Scan for the cell matching the given text and deliver its (X, Y) coordinate at center. 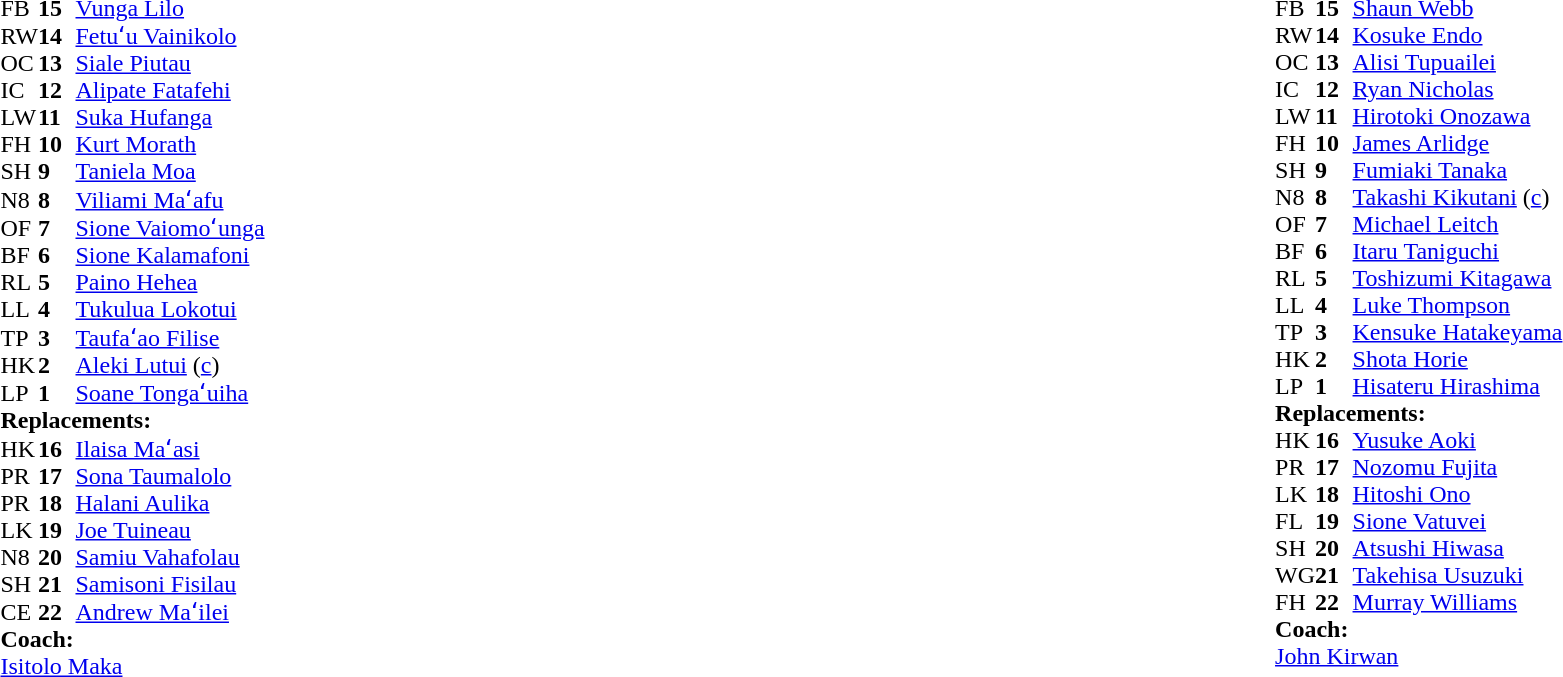
Siale Piutau (170, 64)
Hirotoki Onozawa (1458, 116)
Toshizumi Kitagawa (1458, 278)
Takehisa Usuzuki (1458, 576)
Hitoshi Ono (1458, 494)
Samiu Vahafolau (170, 558)
Suka Hufanga (170, 118)
Atsushi Hiwasa (1458, 548)
Taniela Moa (170, 172)
Michael Leitch (1458, 224)
Fetuʻu Vainikolo (170, 36)
Tukulua Lokotui (170, 310)
Sione Kalamafoni (170, 256)
Sione Vatuvei (1458, 522)
Samisoni Fisilau (170, 584)
Hisateru Hirashima (1458, 386)
Sione Vaiomoʻunga (170, 228)
CE (19, 612)
Shota Horie (1458, 360)
Viliami Maʻafu (170, 199)
Nozomu Fujita (1458, 468)
FL (1295, 522)
Kurt Morath (170, 144)
Yusuke Aoki (1458, 440)
Itaru Taniguchi (1458, 252)
Ilaisa Maʻasi (170, 448)
James Arlidge (1458, 144)
Alipate Fatafehi (170, 90)
Aleki Lutui (c) (170, 366)
Joe Tuineau (170, 530)
Kosuke Endo (1458, 36)
Fumiaki Tanaka (1458, 170)
Luke Thompson (1458, 306)
Sona Taumalolo (170, 476)
Paino Hehea (170, 282)
Alisi Tupuailei (1458, 62)
Halani Aulika (170, 504)
Taufaʻao Filise (170, 337)
Soane Tongaʻuiha (170, 392)
WG (1295, 576)
Murray Williams (1458, 602)
Andrew Maʻilei (170, 612)
Takashi Kikutani (c) (1458, 198)
Ryan Nicholas (1458, 90)
Kensuke Hatakeyama (1458, 332)
John Kirwan (1418, 656)
